Find where the given text appears and provide that cell's center as [X, Y] coordinate. 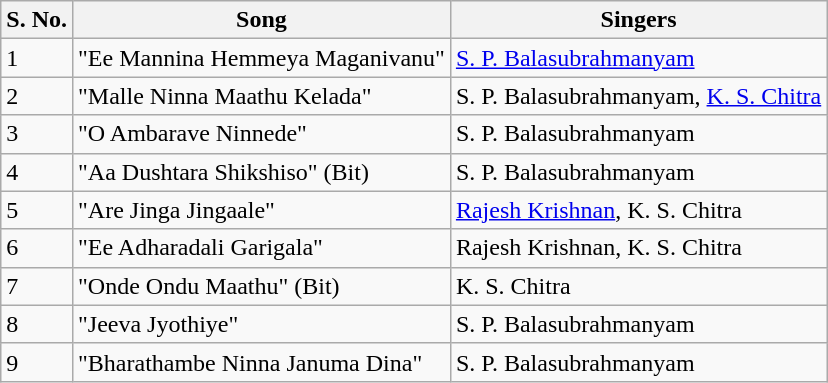
"O Ambarave Ninnede" [261, 134]
"Ee Mannina Hemmeya Maganivanu" [261, 58]
7 [37, 286]
"Ee Adharadali Garigala" [261, 248]
S. No. [37, 20]
9 [37, 362]
Singers [638, 20]
8 [37, 324]
"Malle Ninna Maathu Kelada" [261, 96]
1 [37, 58]
6 [37, 248]
K. S. Chitra [638, 286]
"Jeeva Jyothiye" [261, 324]
3 [37, 134]
"Aa Dushtara Shikshiso" (Bit) [261, 172]
S. P. Balasubrahmanyam, K. S. Chitra [638, 96]
2 [37, 96]
Song [261, 20]
"Bharathambe Ninna Januma Dina" [261, 362]
4 [37, 172]
"Onde Ondu Maathu" (Bit) [261, 286]
5 [37, 210]
"Are Jinga Jingaale" [261, 210]
